Identify which cell holds the provided text, then report its (X, Y) central coordinate. 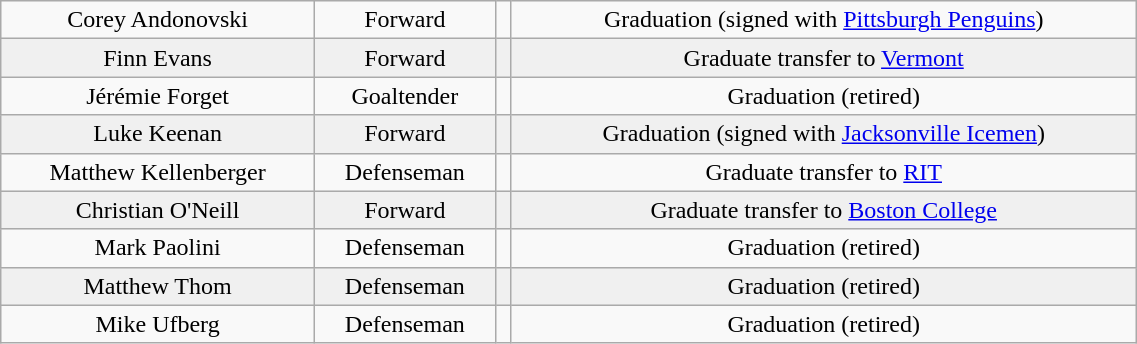
Graduate transfer to Vermont (824, 58)
Goaltender (404, 96)
Graduation (signed with Jacksonville Icemen) (824, 134)
Jérémie Forget (158, 96)
Corey Andonovski (158, 20)
Matthew Kellenberger (158, 172)
Matthew Thom (158, 286)
Mark Paolini (158, 248)
Finn Evans (158, 58)
Graduate transfer to RIT (824, 172)
Graduate transfer to Boston College (824, 210)
Luke Keenan (158, 134)
Christian O'Neill (158, 210)
Graduation (signed with Pittsburgh Penguins) (824, 20)
Mike Ufberg (158, 324)
